Provide the (x, y) coordinate of the cell's center where the given text is located.  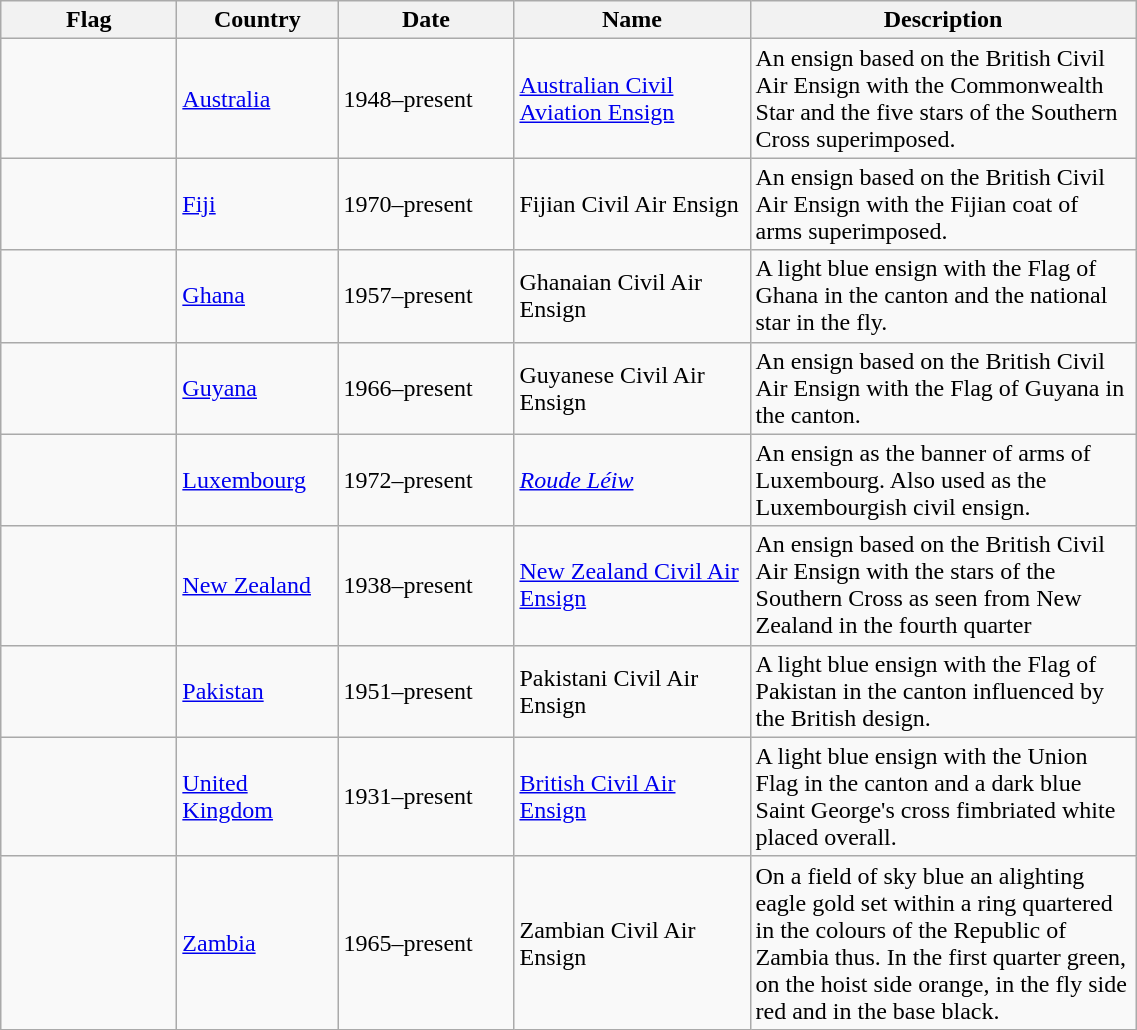
Date (426, 20)
British Civil Air Ensign (632, 796)
New Zealand Civil Air Ensign (632, 586)
1965–present (426, 942)
Australia (258, 98)
1972–present (426, 480)
A light blue ensign with the Flag of Pakistan in the canton influenced by the British design. (943, 691)
Country (258, 20)
1948–present (426, 98)
1966–present (426, 388)
United Kingdom (258, 796)
1970–present (426, 204)
Ghanaian Civil Air Ensign (632, 296)
A light blue ensign with the Flag of Ghana in the canton and the national star in the fly. (943, 296)
Luxembourg (258, 480)
Fijian Civil Air Ensign (632, 204)
Guyana (258, 388)
An ensign based on the British Civil Air Ensign with the Fijian coat of arms superimposed. (943, 204)
Name (632, 20)
An ensign based on the British Civil Air Ensign with the Commonwealth Star and the five stars of the Southern Cross superimposed. (943, 98)
A light blue ensign with the Union Flag in the canton and a dark blue Saint George's cross fimbriated white placed overall. (943, 796)
Roude Léiw (632, 480)
An ensign as the banner of arms of Luxembourg. Also used as the Luxembourgish civil ensign. (943, 480)
Ghana (258, 296)
Pakistani Civil Air Ensign (632, 691)
Australian Civil Aviation Ensign (632, 98)
1951–present (426, 691)
Fiji (258, 204)
Zambian Civil Air Ensign (632, 942)
An ensign based on the British Civil Air Ensign with the stars of the Southern Cross as seen from New Zealand in the fourth quarter (943, 586)
1938–present (426, 586)
1957–present (426, 296)
Zambia (258, 942)
Pakistan (258, 691)
An ensign based on the British Civil Air Ensign with the Flag of Guyana in the canton. (943, 388)
1931–present (426, 796)
New Zealand (258, 586)
Guyanese Civil Air Ensign (632, 388)
Flag (89, 20)
Description (943, 20)
